For the text-containing cell, return its midpoint in [X, Y] coordinate format. 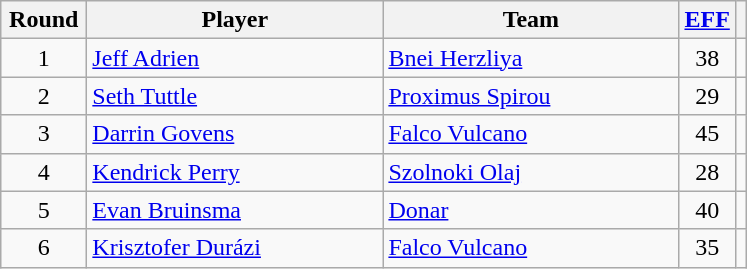
45 [707, 134]
Seth Tuttle [235, 96]
3 [44, 134]
Bnei Herzliya [531, 58]
28 [707, 172]
38 [707, 58]
Krisztofer Durázi [235, 248]
Round [44, 20]
Proximus Spirou [531, 96]
29 [707, 96]
4 [44, 172]
Kendrick Perry [235, 172]
Jeff Adrien [235, 58]
35 [707, 248]
40 [707, 210]
1 [44, 58]
2 [44, 96]
Team [531, 20]
Donar [531, 210]
Player [235, 20]
6 [44, 248]
EFF [707, 20]
Darrin Govens [235, 134]
Szolnoki Olaj [531, 172]
Evan Bruinsma [235, 210]
5 [44, 210]
